Provide the (X, Y) coordinate of the cell's center where the given text is located.  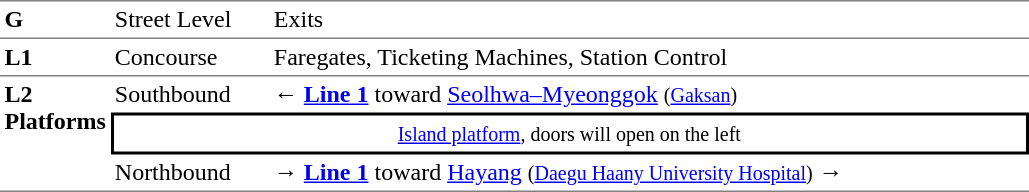
Southbound (190, 94)
Street Level (190, 20)
Concourse (190, 57)
L1 (55, 57)
→ Line 1 toward Hayang (Daegu Haany University Hospital) → (648, 173)
L2Platforms (55, 134)
Faregates, Ticketing Machines, Station Control (648, 57)
Island platform, doors will open on the left (569, 133)
← Line 1 toward Seolhwa–Myeonggok (Gaksan) (648, 94)
G (55, 20)
Exits (648, 20)
Northbound (190, 173)
